Locate the cell with the specified text and output its (X, Y) center coordinate. 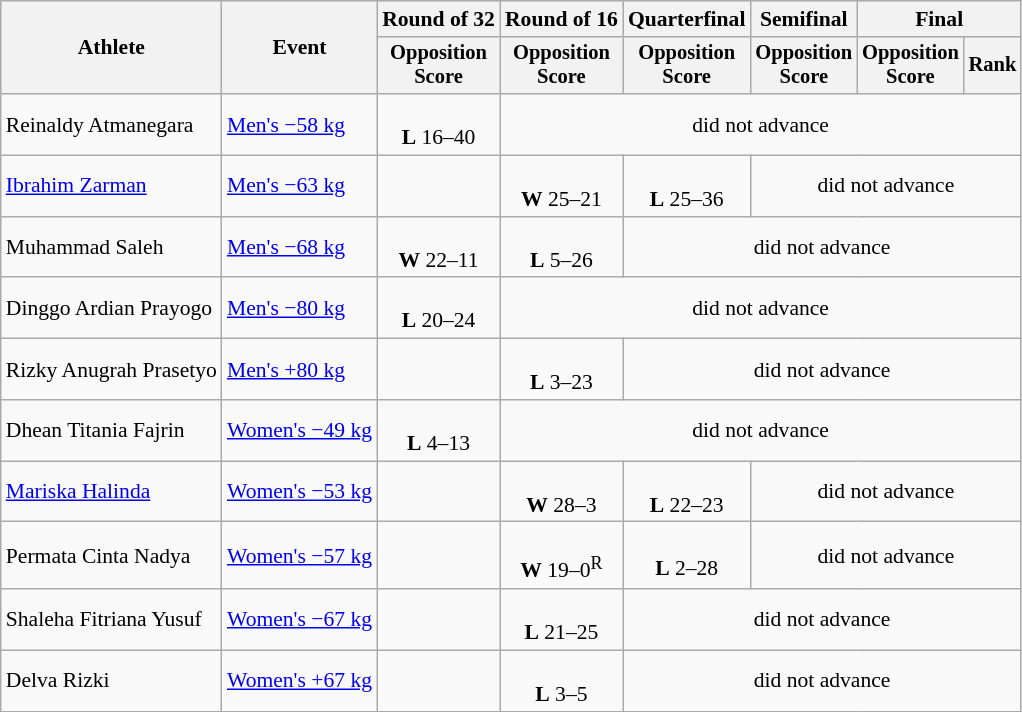
Event (300, 48)
Quarterfinal (687, 19)
Men's −58 kg (300, 124)
Dhean Titania Fajrin (112, 430)
Women's −57 kg (300, 556)
Final (939, 19)
Round of 16 (562, 19)
W 22–11 (438, 248)
L 3–23 (562, 370)
Rank (993, 66)
Men's −63 kg (300, 186)
Shaleha Fitriana Yusuf (112, 620)
Women's +67 kg (300, 680)
L 20–24 (438, 308)
L 16–40 (438, 124)
Men's +80 kg (300, 370)
L 2–28 (687, 556)
Ibrahim Zarman (112, 186)
W 19–0R (562, 556)
L 5–26 (562, 248)
W 28–3 (562, 492)
Dinggo Ardian Prayogo (112, 308)
Women's −53 kg (300, 492)
L 25–36 (687, 186)
Reinaldy Atmanegara (112, 124)
Delva Rizki (112, 680)
L 22–23 (687, 492)
Rizky Anugrah Prasetyo (112, 370)
L 21–25 (562, 620)
Men's −68 kg (300, 248)
L 4–13 (438, 430)
W 25–21 (562, 186)
Women's −49 kg (300, 430)
Permata Cinta Nadya (112, 556)
L 3–5 (562, 680)
Women's −67 kg (300, 620)
Muhammad Saleh (112, 248)
Round of 32 (438, 19)
Mariska Halinda (112, 492)
Semifinal (804, 19)
Athlete (112, 48)
Men's −80 kg (300, 308)
